Search for the cell housing the specified text and yield its (X, Y) center coordinate. 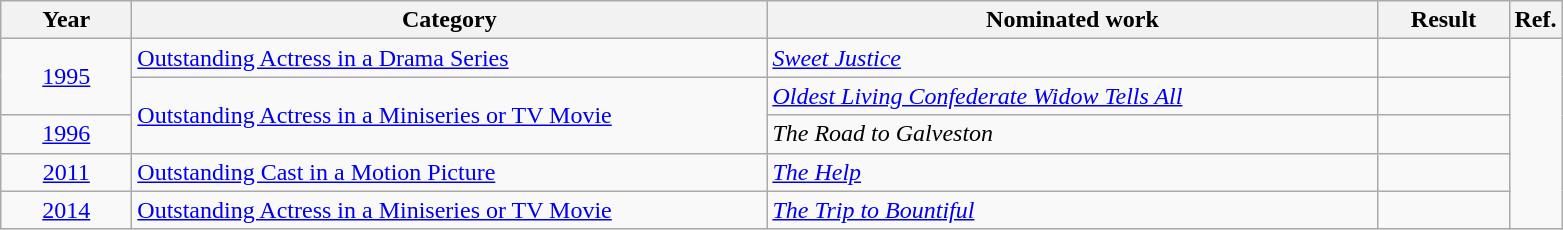
The Help (1072, 172)
Ref. (1536, 20)
1995 (66, 77)
1996 (66, 134)
The Trip to Bountiful (1072, 210)
Result (1444, 20)
Outstanding Cast in a Motion Picture (450, 172)
Outstanding Actress in a Drama Series (450, 58)
2011 (66, 172)
Sweet Justice (1072, 58)
Category (450, 20)
Year (66, 20)
2014 (66, 210)
The Road to Galveston (1072, 134)
Oldest Living Confederate Widow Tells All (1072, 96)
Nominated work (1072, 20)
